Return [x, y] of the center of cell containing provided text 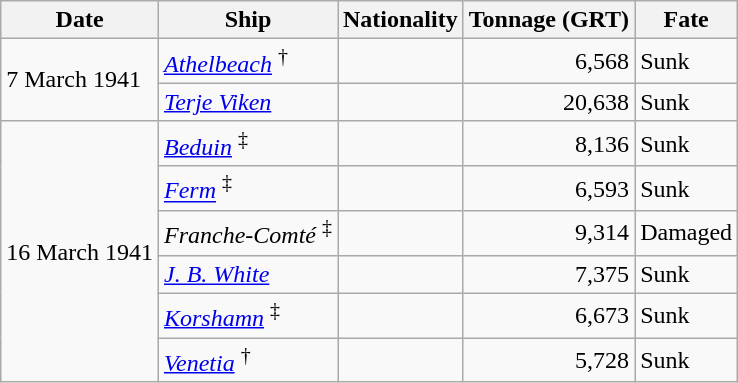
9,314 [548, 234]
Tonnage (GRT) [548, 20]
Terje Viken [248, 102]
Nationality [401, 20]
Korshamn ‡ [248, 316]
Athelbeach † [248, 62]
Ship [248, 20]
Beduin ‡ [248, 144]
J. B. White [248, 274]
7,375 [548, 274]
5,728 [548, 360]
Ferm ‡ [248, 188]
Damaged [686, 234]
Franche-Comté ‡ [248, 234]
6,593 [548, 188]
Date [80, 20]
Venetia † [248, 360]
7 March 1941 [80, 80]
8,136 [548, 144]
20,638 [548, 102]
6,673 [548, 316]
16 March 1941 [80, 252]
6,568 [548, 62]
Fate [686, 20]
